Find where the given text appears and provide that cell's center as (X, Y) coordinate. 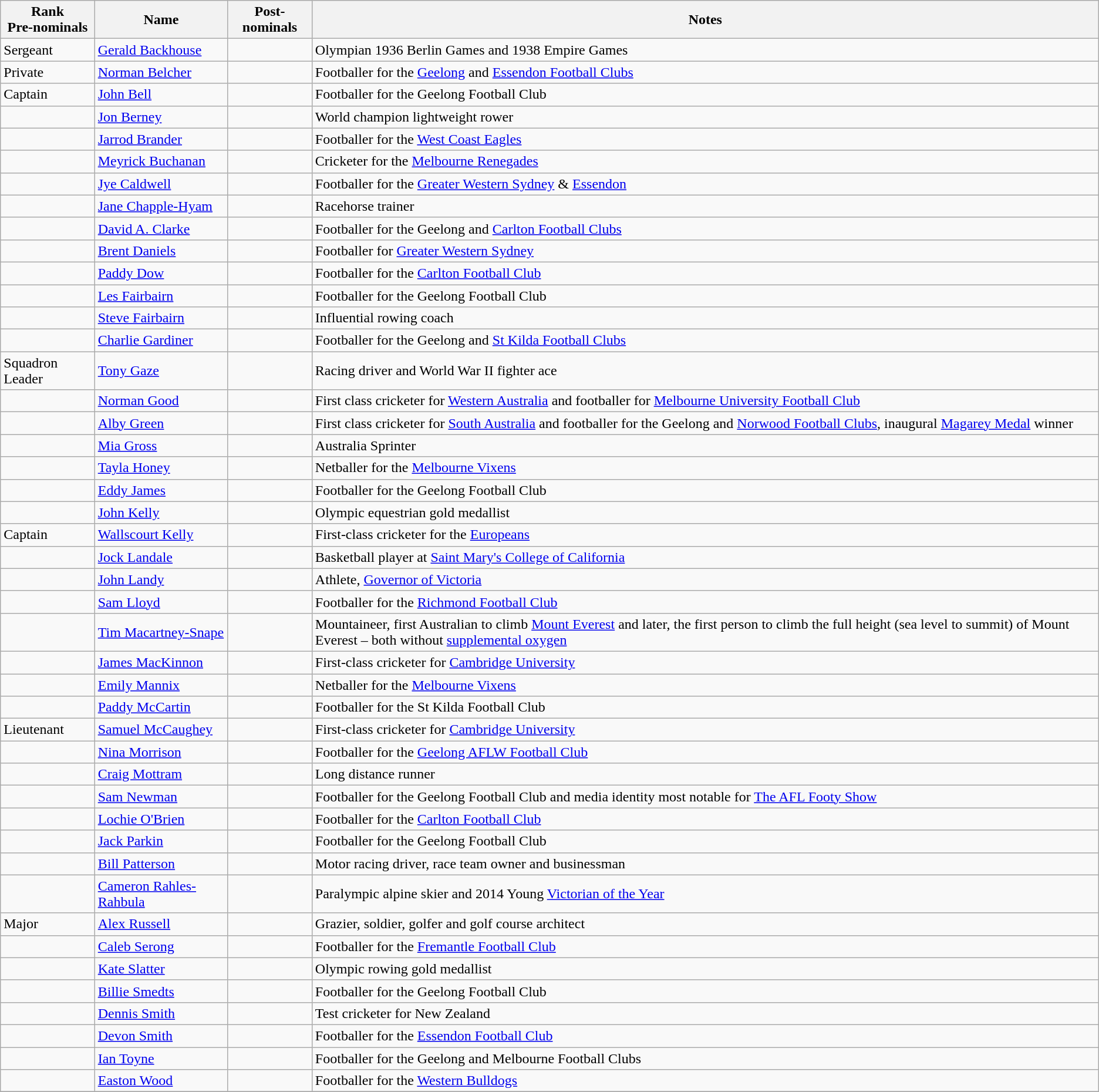
John Landy (161, 579)
Paddy Dow (161, 273)
Jane Chapple-Hyam (161, 206)
Brent Daniels (161, 251)
Jack Parkin (161, 841)
Test cricketer for New Zealand (705, 1013)
Easton Wood (161, 1081)
Norman Belcher (161, 72)
John Bell (161, 95)
Eddy James (161, 490)
Footballer for the Richmond Football Club (705, 602)
Mia Gross (161, 446)
Post-nominals (270, 20)
Dennis Smith (161, 1013)
Billie Smedts (161, 991)
James MacKinnon (161, 662)
Alby Green (161, 423)
RankPre-nominals (48, 20)
Notes (705, 20)
Footballer for the Geelong and St Kilda Football Clubs (705, 341)
Footballer for the Western Bulldogs (705, 1081)
World champion lightweight rower (705, 117)
Australia Sprinter (705, 446)
Footballer for the Fremantle Football Club (705, 946)
Steve Fairbairn (161, 318)
Olympic rowing gold medallist (705, 969)
First-class cricketer for the Europeans (705, 535)
Jon Berney (161, 117)
Craig Mottram (161, 774)
First class cricketer for Western Australia and footballer for Melbourne University Football Club (705, 401)
Footballer for the Geelong and Melbourne Football Clubs (705, 1059)
Kate Slatter (161, 969)
Racehorse trainer (705, 206)
Footballer for the Geelong AFLW Football Club (705, 752)
Squadron Leader (48, 371)
Influential rowing coach (705, 318)
Alex Russell (161, 924)
Footballer for the St Kilda Football Club (705, 707)
Tim Macartney-Snape (161, 632)
Tayla Honey (161, 468)
Ian Toyne (161, 1059)
Charlie Gardiner (161, 341)
Private (48, 72)
Bill Patterson (161, 864)
Major (48, 924)
Jye Caldwell (161, 184)
Jock Landale (161, 557)
Motor racing driver, race team owner and businessman (705, 864)
Meyrick Buchanan (161, 161)
Wallscourt Kelly (161, 535)
Sergeant (48, 50)
Devon Smith (161, 1036)
Nina Morrison (161, 752)
Footballer for the Geelong Football Club and media identity most notable for The AFL Footy Show (705, 797)
Jarrod Brander (161, 139)
Grazier, soldier, golfer and golf course architect (705, 924)
Paralympic alpine skier and 2014 Young Victorian of the Year (705, 894)
Name (161, 20)
Footballer for Greater Western Sydney (705, 251)
Footballer for the Geelong and Carlton Football Clubs (705, 228)
John Kelly (161, 513)
Footballer for the Essendon Football Club (705, 1036)
Lieutenant (48, 730)
David A. Clarke (161, 228)
Olympian 1936 Berlin Games and 1938 Empire Games (705, 50)
Gerald Backhouse (161, 50)
Lochie O'Brien (161, 819)
Basketball player at Saint Mary's College of California (705, 557)
Samuel McCaughey (161, 730)
Emily Mannix (161, 685)
Long distance runner (705, 774)
Athlete, Governor of Victoria (705, 579)
Cameron Rahles-Rahbula (161, 894)
Olympic equestrian gold medallist (705, 513)
Caleb Serong (161, 946)
Les Fairbairn (161, 295)
Footballer for the Greater Western Sydney & Essendon (705, 184)
First class cricketer for South Australia and footballer for the Geelong and Norwood Football Clubs, inaugural Magarey Medal winner (705, 423)
Sam Newman (161, 797)
Racing driver and World War II fighter ace (705, 371)
Norman Good (161, 401)
Footballer for the West Coast Eagles (705, 139)
Sam Lloyd (161, 602)
Cricketer for the Melbourne Renegades (705, 161)
Paddy McCartin (161, 707)
Footballer for the Geelong and Essendon Football Clubs (705, 72)
Tony Gaze (161, 371)
